Determine the [X, Y] coordinate at the center of the cell enclosing the given text.  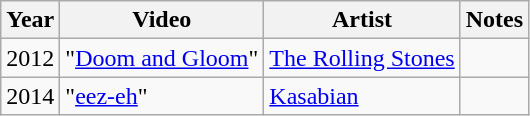
2014 [30, 96]
Artist [362, 20]
2012 [30, 58]
"Doom and Gloom" [162, 58]
Video [162, 20]
Year [30, 20]
The Rolling Stones [362, 58]
Kasabian [362, 96]
"eez-eh" [162, 96]
Notes [494, 20]
